Identify which cell holds the provided text, then report its [X, Y] central coordinate. 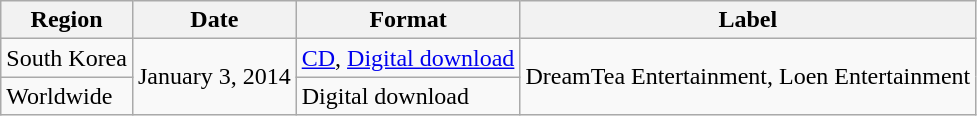
Date [214, 20]
Format [408, 20]
Digital download [408, 96]
CD, Digital download [408, 58]
Label [748, 20]
South Korea [67, 58]
DreamTea Entertainment, Loen Entertainment [748, 77]
Region [67, 20]
Worldwide [67, 96]
January 3, 2014 [214, 77]
